Return [x, y] of the center of cell containing provided text 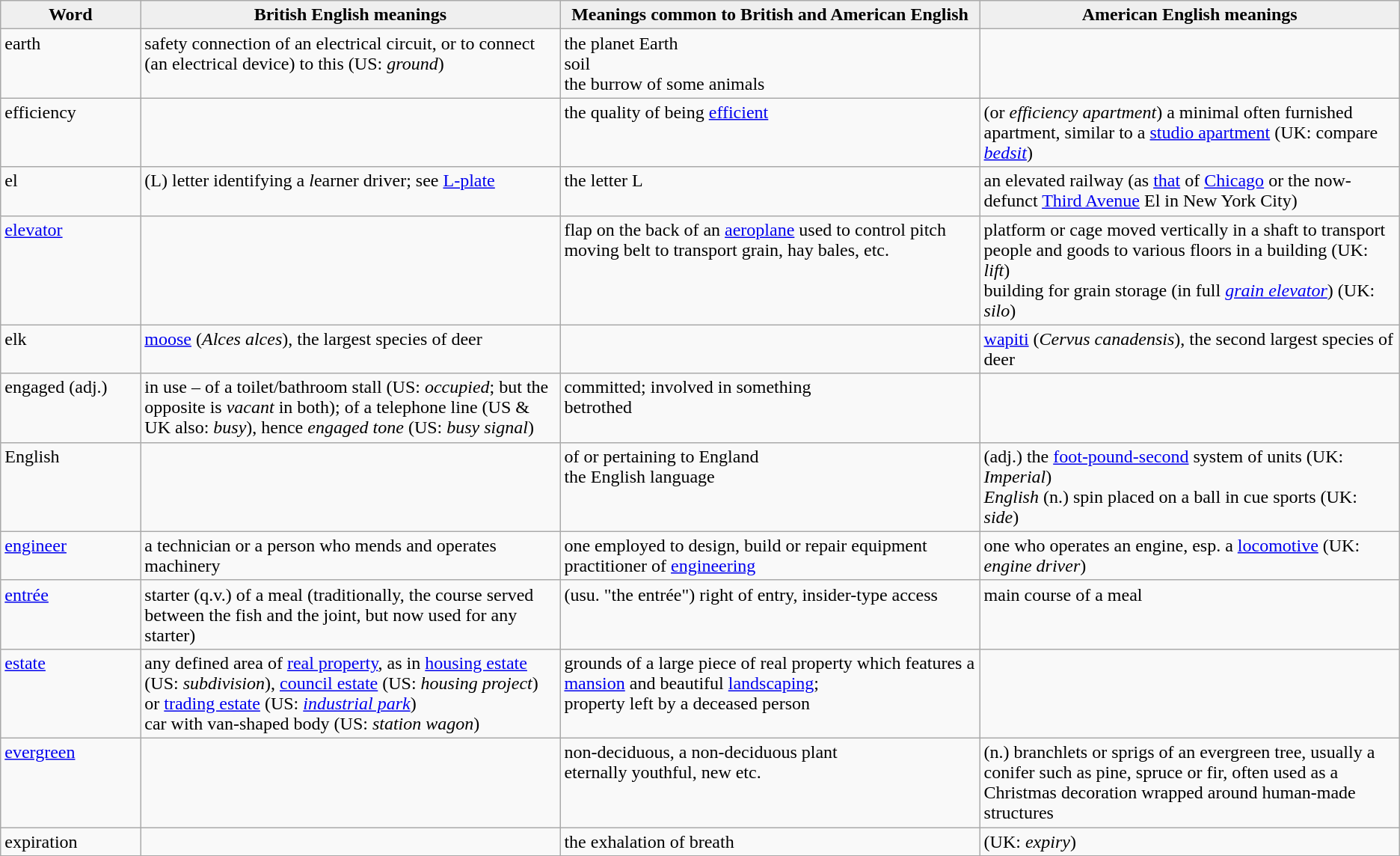
(adj.) the foot-pound-second system of units (UK: Imperial)English (n.) spin placed on a ball in cue sports (UK: side) [1189, 486]
the letter L [770, 192]
one who operates an engine, esp. a locomotive (UK: engine driver) [1189, 555]
entrée [70, 614]
committed; involved in somethingbetrothed [770, 408]
el [70, 192]
evergreen [70, 783]
earth [70, 64]
the exhalation of breath [770, 842]
flap on the back of an aeroplane used to control pitchmoving belt to transport grain, hay bales, etc. [770, 270]
engaged (adj.) [70, 408]
non-deciduous, a non-deciduous planteternally youthful, new etc. [770, 783]
English [70, 486]
(usu. "the entrée") right of entry, insider-type access [770, 614]
expiration [70, 842]
elevator [70, 270]
American English meanings [1189, 15]
of or pertaining to Englandthe English language [770, 486]
(L) letter identifying a learner driver; see L-plate [350, 192]
wapiti (Cervus canadensis), the second largest species of deer [1189, 349]
grounds of a large piece of real property which features a mansion and beautiful landscaping;property left by a deceased person [770, 693]
main course of a meal [1189, 614]
(or efficiency apartment) a minimal often furnished apartment, similar to a studio apartment (UK: compare bedsit) [1189, 132]
the planet Earthsoilthe burrow of some animals [770, 64]
Word [70, 15]
engineer [70, 555]
moose (Alces alces), the largest species of deer [350, 349]
safety connection of an electrical circuit, or to connect (an electrical device) to this (US: ground) [350, 64]
efficiency [70, 132]
British English meanings [350, 15]
an elevated railway (as that of Chicago or the now-defunct Third Avenue El in New York City) [1189, 192]
estate [70, 693]
Meanings common to British and American English [770, 15]
starter (q.v.) of a meal (traditionally, the course served between the fish and the joint, but now used for any starter) [350, 614]
elk [70, 349]
a technician or a person who mends and operates machinery [350, 555]
the quality of being efficient [770, 132]
one employed to design, build or repair equipmentpractitioner of engineering [770, 555]
(UK: expiry) [1189, 842]
